Capture the cell that displays the provided text and extract its (x, y) central coordinate. 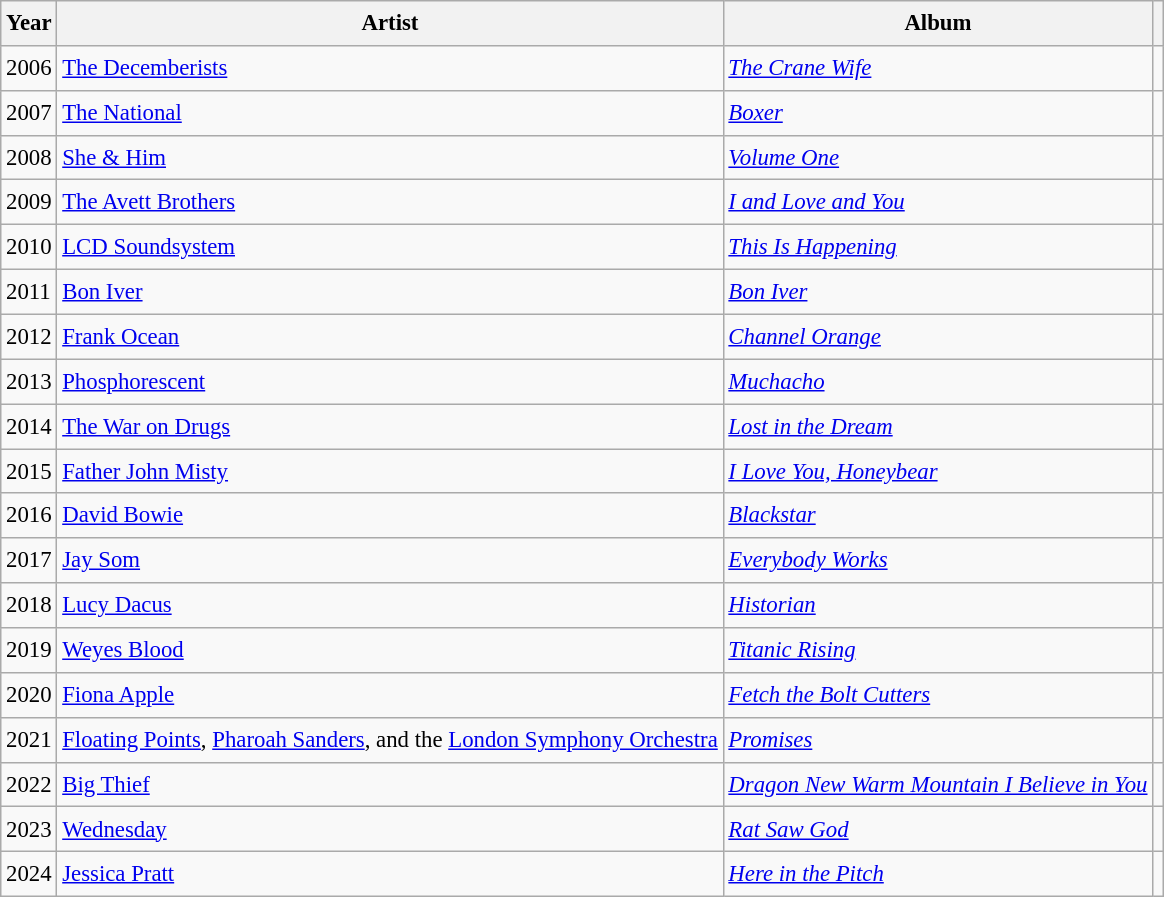
2010 (29, 248)
Channel Orange (938, 336)
She & Him (390, 158)
2017 (29, 560)
I Love You, Honeybear (938, 472)
2006 (29, 68)
Jay Som (390, 560)
Dragon New Warm Mountain I Believe in You (938, 784)
Rat Saw God (938, 830)
2021 (29, 740)
The Decemberists (390, 68)
Weyes Blood (390, 650)
2011 (29, 292)
The Avett Brothers (390, 202)
Frank Ocean (390, 336)
Artist (390, 24)
2020 (29, 696)
Blackstar (938, 516)
2009 (29, 202)
Floating Points, Pharoah Sanders, and the London Symphony Orchestra (390, 740)
Big Thief (390, 784)
The War on Drugs (390, 426)
Promises (938, 740)
The National (390, 114)
2022 (29, 784)
Titanic Rising (938, 650)
I and Love and You (938, 202)
Boxer (938, 114)
Lost in the Dream (938, 426)
2013 (29, 382)
LCD Soundsystem (390, 248)
Fiona Apple (390, 696)
Album (938, 24)
Father John Misty (390, 472)
Fetch the Bolt Cutters (938, 696)
Year (29, 24)
Historian (938, 606)
Everybody Works (938, 560)
2018 (29, 606)
2007 (29, 114)
2008 (29, 158)
2024 (29, 874)
Here in the Pitch (938, 874)
Phosphorescent (390, 382)
Muchacho (938, 382)
2012 (29, 336)
Volume One (938, 158)
2014 (29, 426)
This Is Happening (938, 248)
Lucy Dacus (390, 606)
David Bowie (390, 516)
Wednesday (390, 830)
Jessica Pratt (390, 874)
2019 (29, 650)
2016 (29, 516)
2015 (29, 472)
2023 (29, 830)
The Crane Wife (938, 68)
